Pinpoint the cell where the given text exists, returning its [x, y] midpoint coordinate. 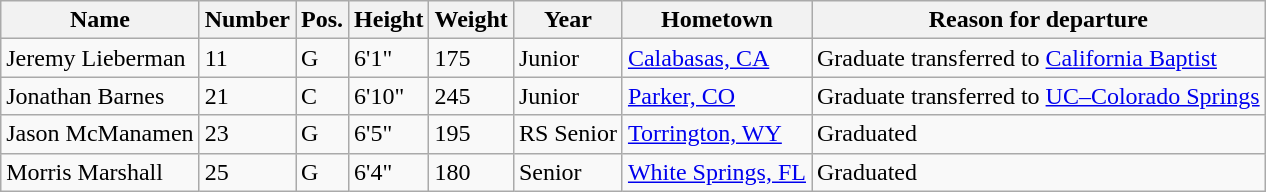
180 [471, 172]
Graduate transferred to UC–Colorado Springs [1039, 96]
RS Senior [568, 134]
Jonathan Barnes [100, 96]
Morris Marshall [100, 172]
Calabasas, CA [716, 58]
245 [471, 96]
Reason for departure [1039, 20]
21 [247, 96]
175 [471, 58]
Torrington, WY [716, 134]
Graduate transferred to California Baptist [1039, 58]
23 [247, 134]
6'10" [389, 96]
6'5" [389, 134]
Year [568, 20]
Senior [568, 172]
Jason McManamen [100, 134]
Hometown [716, 20]
6'1" [389, 58]
White Springs, FL [716, 172]
195 [471, 134]
11 [247, 58]
6'4" [389, 172]
Number [247, 20]
Parker, CO [716, 96]
Pos. [322, 20]
C [322, 96]
Jeremy Lieberman [100, 58]
Weight [471, 20]
Name [100, 20]
25 [247, 172]
Height [389, 20]
